Detect which cell encompasses the target text, then output its [X, Y] center coordinate. 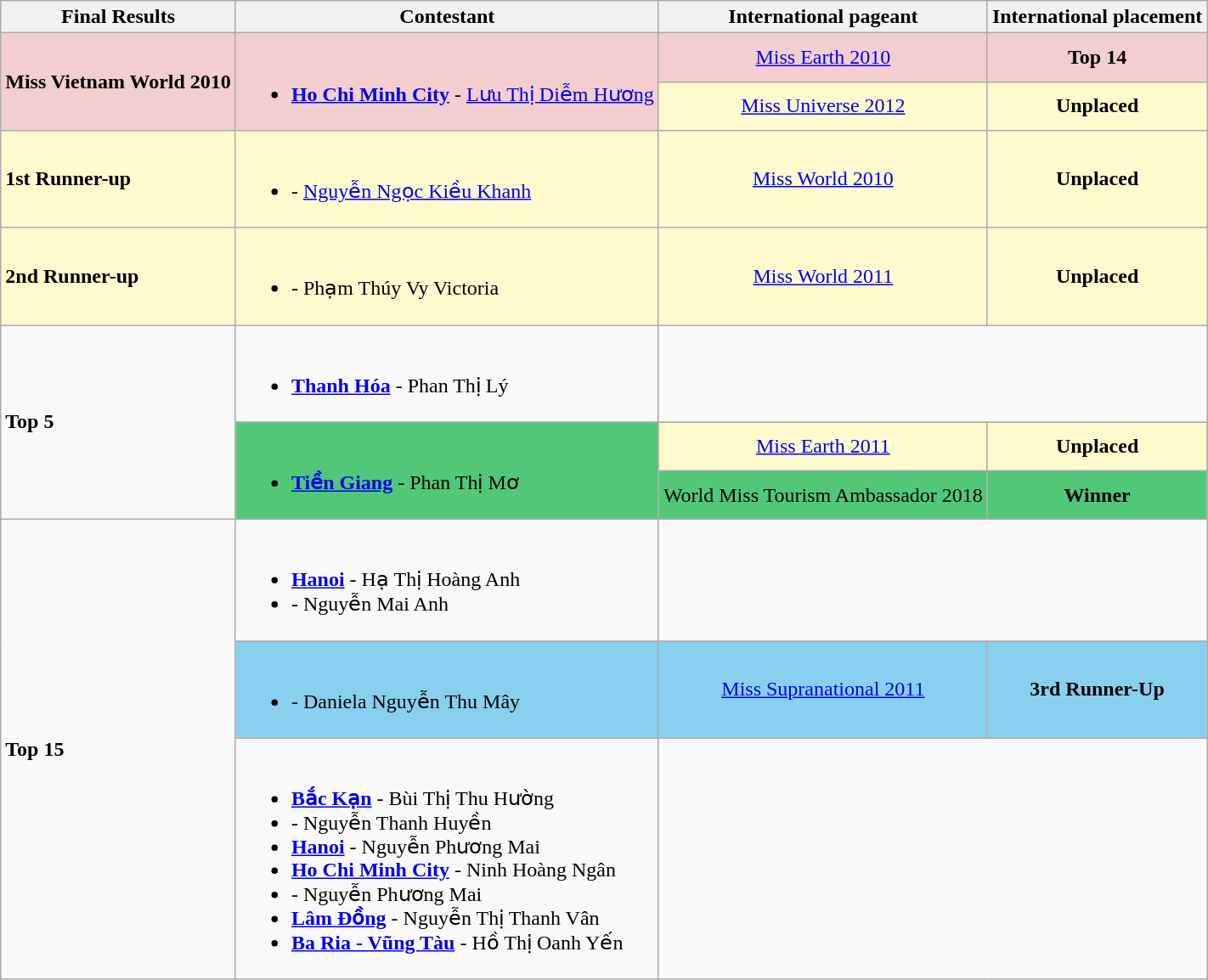
World Miss Tourism Ambassador 2018 [822, 494]
Miss Universe 2012 [822, 105]
Contestant [447, 17]
3rd Runner-Up [1097, 690]
Winner [1097, 494]
- Nguyễn Ngọc Kiều Khanh [447, 178]
Top 15 [119, 750]
Miss Earth 2011 [822, 447]
Tiền Giang - Phan Thị Mơ [447, 470]
1st Runner-up [119, 178]
Miss World 2010 [822, 178]
International placement [1097, 17]
International pageant [822, 17]
Miss Supranational 2011 [822, 690]
- Phạm Thúy Vy Victoria [447, 277]
Miss Vietnam World 2010 [119, 82]
Miss World 2011 [822, 277]
Hanoi - Hạ Thị Hoàng Anh - Nguyễn Mai Anh [447, 581]
Miss Earth 2010 [822, 58]
Final Results [119, 17]
Thanh Hóa - Phan Thị Lý [447, 374]
Top 5 [119, 421]
Ho Chi Minh City - Lưu Thị Diễm Hương [447, 82]
- Daniela Nguyễn Thu Mây [447, 690]
Top 14 [1097, 58]
2nd Runner-up [119, 277]
